Output the [x, y] coordinate of the center of the cell containing the given text.  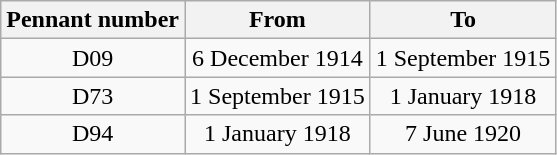
D94 [93, 134]
To [463, 20]
D73 [93, 96]
D09 [93, 58]
From [277, 20]
6 December 1914 [277, 58]
7 June 1920 [463, 134]
Pennant number [93, 20]
